Capture the cell that displays the provided text and extract its [X, Y] central coordinate. 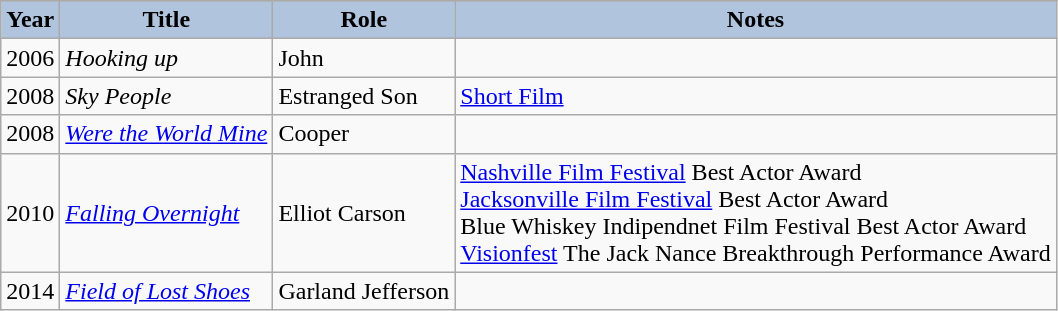
Sky People [166, 96]
2006 [30, 58]
Cooper [364, 134]
Field of Lost Shoes [166, 291]
Title [166, 20]
2014 [30, 291]
Hooking up [166, 58]
Elliot Carson [364, 212]
Role [364, 20]
2010 [30, 212]
Falling Overnight [166, 212]
Year [30, 20]
Short Film [756, 96]
Were the World Mine [166, 134]
John [364, 58]
Estranged Son [364, 96]
Garland Jefferson [364, 291]
Notes [756, 20]
